Output the (X, Y) coordinate of the center of the cell containing the given text.  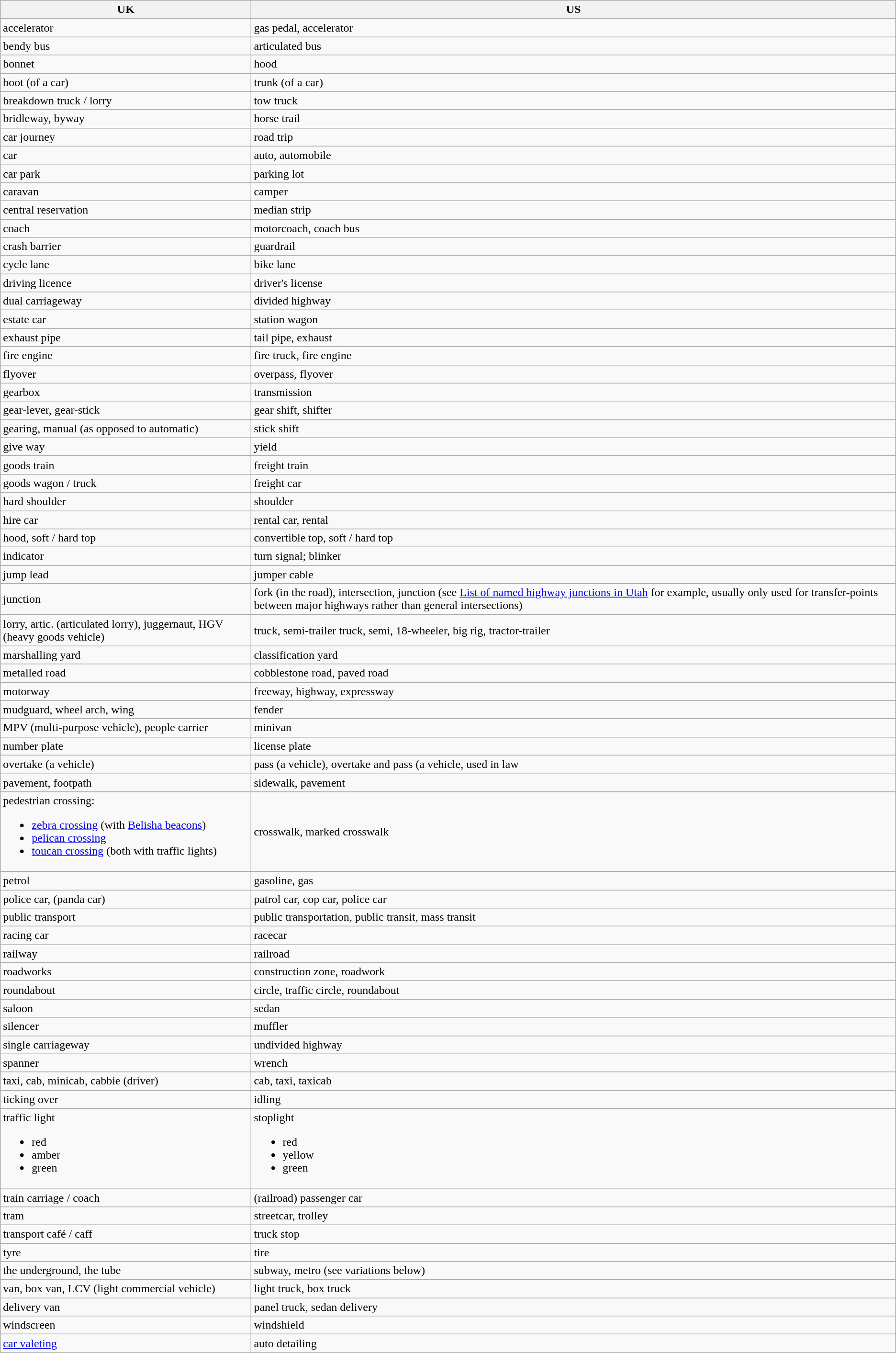
guardrail (573, 247)
petrol (126, 880)
streetcar, trolley (573, 1216)
gas pedal, accelerator (573, 28)
freight train (573, 465)
transmission (573, 392)
flyover (126, 374)
muffler (573, 1026)
classification yard (573, 655)
accelerator (126, 28)
hood, soft / hard top (126, 538)
truck stop (573, 1234)
patrol car, cop car, police car (573, 899)
racecar (573, 936)
public transport (126, 917)
public transportation, public transit, mass transit (573, 917)
roundabout (126, 990)
gasoline, gas (573, 880)
sidewalk, pavement (573, 782)
railway (126, 954)
racing car (126, 936)
tire (573, 1252)
jumper cable (573, 575)
lorry, artic. (articulated lorry), juggernaut, HGV (heavy goods vehicle) (126, 630)
the underground, the tube (126, 1271)
fender (573, 710)
cycle lane (126, 265)
tyre (126, 1252)
transport café / caff (126, 1234)
windshield (573, 1325)
give way (126, 447)
estate car (126, 319)
convertible top, soft / hard top (573, 538)
marshalling yard (126, 655)
station wagon (573, 319)
car journey (126, 137)
freight car (573, 483)
stoplightredyellowgreen (573, 1148)
police car, (panda car) (126, 899)
goods train (126, 465)
boot (of a car) (126, 82)
wrench (573, 1063)
single carriageway (126, 1045)
goods wagon / truck (126, 483)
mudguard, wheel arch, wing (126, 710)
idling (573, 1099)
minivan (573, 728)
median strip (573, 210)
parking lot (573, 173)
overpass, flyover (573, 374)
hood (573, 64)
trunk (of a car) (573, 82)
dual carriageway (126, 301)
bridleway, byway (126, 119)
MPV (multi-purpose vehicle), people carrier (126, 728)
saloon (126, 1008)
sedan (573, 1008)
light truck, box truck (573, 1289)
yield (573, 447)
gearbox (126, 392)
stick shift (573, 428)
delivery van (126, 1307)
pedestrian crossing:zebra crossing (with Belisha beacons)pelican crossingtoucan crossing (both with traffic lights) (126, 831)
hire car (126, 519)
auto detailing (573, 1343)
caravan (126, 192)
divided highway (573, 301)
auto, automobile (573, 155)
train carriage / coach (126, 1197)
crash barrier (126, 247)
exhaust pipe (126, 338)
undivided highway (573, 1045)
hard shoulder (126, 501)
ticking over (126, 1099)
tram (126, 1216)
bike lane (573, 265)
crosswalk, marked crosswalk (573, 831)
driver's license (573, 283)
motorway (126, 691)
motorcoach, coach bus (573, 228)
jump lead (126, 575)
car valeting (126, 1343)
traffic lightredambergreen (126, 1148)
panel truck, sedan delivery (573, 1307)
central reservation (126, 210)
windscreen (126, 1325)
subway, metro (see variations below) (573, 1271)
construction zone, roadwork (573, 972)
road trip (573, 137)
car park (126, 173)
taxi, cab, minicab, cabbie (driver) (126, 1081)
tail pipe, exhaust (573, 338)
number plate (126, 746)
car (126, 155)
horse trail (573, 119)
freeway, highway, expressway (573, 691)
gearing, manual (as opposed to automatic) (126, 428)
rental car, rental (573, 519)
bendy bus (126, 46)
gear-lever, gear-stick (126, 410)
indicator (126, 556)
cab, taxi, taxicab (573, 1081)
cobblestone road, paved road (573, 673)
driving licence (126, 283)
silencer (126, 1026)
van, box van, LCV (light commercial vehicle) (126, 1289)
articulated bus (573, 46)
junction (126, 599)
US (573, 10)
circle, traffic circle, roundabout (573, 990)
coach (126, 228)
railroad (573, 954)
truck, semi-trailer truck, semi, 18-wheeler, big rig, tractor-trailer (573, 630)
pavement, footpath (126, 782)
turn signal; blinker (573, 556)
roadworks (126, 972)
fire truck, fire engine (573, 356)
tow truck (573, 101)
pass (a vehicle), overtake and pass (a vehicle, used in law (573, 764)
(railroad) passenger car (573, 1197)
gear shift, shifter (573, 410)
camper (573, 192)
metalled road (126, 673)
overtake (a vehicle) (126, 764)
fire engine (126, 356)
breakdown truck / lorry (126, 101)
spanner (126, 1063)
shoulder (573, 501)
UK (126, 10)
license plate (573, 746)
bonnet (126, 64)
